Return the [x, y] coordinate for the center point of the cell that contains the specified text.  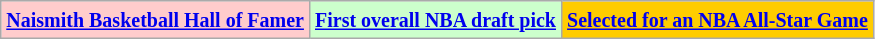
Naismith Basketball Hall of Famer [156, 20]
First overall NBA draft pick [435, 20]
Selected for an NBA All-Star Game [718, 20]
